Provide the (x, y) coordinate of the cell's center where the given text is located.  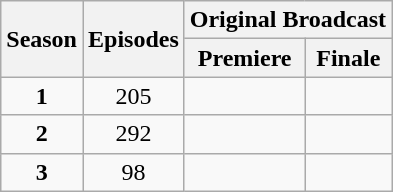
2 (42, 134)
Finale (348, 58)
98 (133, 172)
Episodes (133, 39)
3 (42, 172)
Original Broadcast (288, 20)
292 (133, 134)
Premiere (244, 58)
1 (42, 96)
205 (133, 96)
Season (42, 39)
